Return [x, y] of the center of cell containing provided text 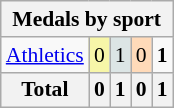
Medals by sport [87, 19]
Total [45, 90]
Athletics [45, 55]
